Capture the cell that displays the provided text and extract its [x, y] central coordinate. 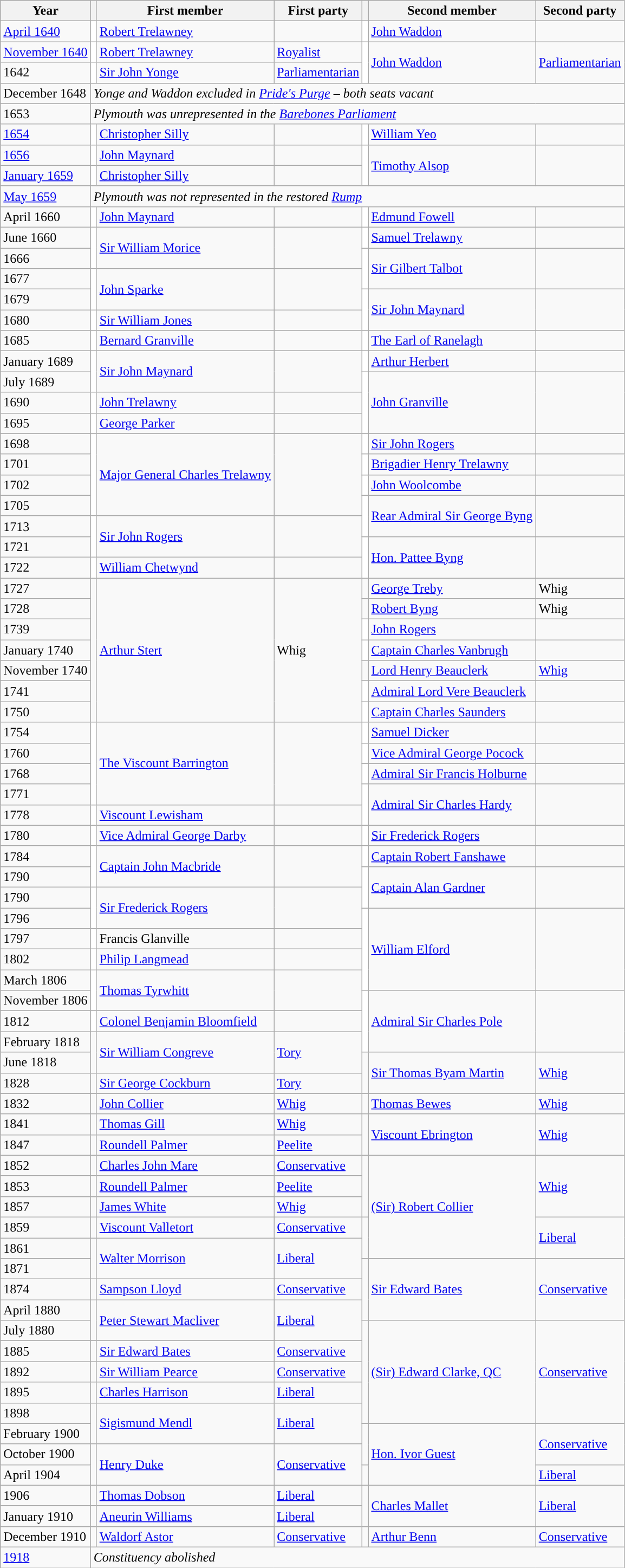
1760 [45, 753]
Captain Alan Gardner [452, 887]
January 1659 [45, 176]
Hon. Pattee Byng [452, 557]
June 1660 [45, 237]
Philip Langmead [185, 960]
Major General Charles Trelawny [185, 475]
1874 [45, 1290]
Waldorf Astor [185, 1537]
Timothy Alsop [452, 165]
1892 [45, 1372]
Sigismund Mendl [185, 1423]
Aneurin Williams [185, 1516]
April 1660 [45, 217]
Edmund Fowell [452, 217]
1847 [45, 1145]
1841 [45, 1124]
Second member [452, 11]
March 1806 [45, 980]
1642 [45, 73]
Sir William Pearce [185, 1372]
1802 [45, 960]
George Parker [185, 423]
1701 [45, 464]
Samuel Trelawny [452, 237]
Thomas Bewes [452, 1104]
1857 [45, 1207]
1705 [45, 506]
George Treby [452, 588]
John Rogers [452, 630]
1739 [45, 630]
April 1640 [45, 31]
1728 [45, 609]
1852 [45, 1165]
Admiral Lord Vere Beauclerk [452, 691]
(Sir) Edward Clarke, QC [452, 1372]
1859 [45, 1227]
Sir John Yonge [185, 73]
1698 [45, 444]
Thomas Dobson [185, 1495]
Lord Henry Beauclerk [452, 671]
January 1689 [45, 361]
Colonel Benjamin Bloomfield [185, 1021]
John Granville [452, 403]
John Collier [185, 1104]
February 1818 [45, 1042]
April 1880 [45, 1310]
1713 [45, 526]
May 1659 [45, 196]
Yonge and Waddon excluded in Pride's Purge – both seats vacant [357, 93]
1685 [45, 341]
Walter Morrison [185, 1258]
October 1900 [45, 1454]
1768 [45, 774]
1677 [45, 279]
(Sir) Robert Collier [452, 1207]
Captain John Macbride [185, 866]
William Yeo [452, 134]
1721 [45, 547]
1797 [45, 939]
1702 [45, 485]
Viscount Valletort [185, 1227]
Royalist [318, 52]
July 1689 [45, 382]
1666 [45, 258]
The Earl of Ranelagh [452, 341]
Sir William Congreve [185, 1052]
Thomas Gill [185, 1124]
February 1900 [45, 1434]
1653 [45, 114]
1885 [45, 1351]
1680 [45, 320]
Viscount Ebrington [452, 1135]
Francis Glanville [185, 939]
1895 [45, 1392]
Captain Robert Fanshawe [452, 856]
Plymouth was unrepresented in the Barebones Parliament [357, 114]
Sir Gilbert Talbot [452, 269]
1750 [45, 712]
Captain Charles Vanbrugh [452, 650]
Arthur Benn [452, 1537]
Vice Admiral George Pocock [452, 753]
1778 [45, 815]
November 1806 [45, 1001]
1828 [45, 1083]
Peter Stewart Macliver [185, 1320]
Second party [580, 11]
Sir William Morice [185, 248]
Vice Admiral George Darby [185, 835]
April 1904 [45, 1475]
Charles John Mare [185, 1165]
November 1740 [45, 671]
John Woolcombe [452, 485]
John Trelawny [185, 403]
1906 [45, 1495]
1690 [45, 403]
1784 [45, 856]
1796 [45, 918]
Hon. Ivor Guest [452, 1454]
Admiral Sir Francis Holburne [452, 774]
1812 [45, 1021]
1695 [45, 423]
Admiral Sir Charles Hardy [452, 805]
Sir Thomas Byam Martin [452, 1073]
Arthur Herbert [452, 361]
Year [45, 11]
1722 [45, 567]
Henry Duke [185, 1465]
Sir George Cockburn [185, 1083]
1918 [45, 1557]
1741 [45, 691]
1832 [45, 1104]
Bernard Granville [185, 341]
William Elford [452, 949]
Plymouth was not represented in the restored Rump [357, 196]
Viscount Lewisham [185, 815]
June 1818 [45, 1062]
Captain Charles Saunders [452, 712]
Robert Byng [452, 609]
Sir William Jones [185, 320]
Thomas Tyrwhitt [185, 990]
1780 [45, 835]
1679 [45, 300]
1654 [45, 134]
November 1640 [45, 52]
July 1880 [45, 1331]
1754 [45, 733]
First party [318, 11]
Brigadier Henry Trelawny [452, 464]
1727 [45, 588]
The Viscount Barrington [185, 763]
First member [185, 11]
Admiral Sir Charles Pole [452, 1021]
1656 [45, 155]
James White [185, 1207]
Rear Admiral Sir George Byng [452, 516]
December 1910 [45, 1537]
1871 [45, 1269]
Arthur Stert [185, 650]
Charles Mallet [452, 1506]
January 1740 [45, 650]
Charles Harrison [185, 1392]
December 1648 [45, 93]
January 1910 [45, 1516]
William Chetwynd [185, 567]
Sampson Lloyd [185, 1290]
John Sparke [185, 289]
1771 [45, 794]
1861 [45, 1248]
1898 [45, 1413]
Constituency abolished [357, 1557]
Samuel Dicker [452, 733]
1853 [45, 1186]
